Provide the [x, y] coordinate of the cell's center where the given text is located.  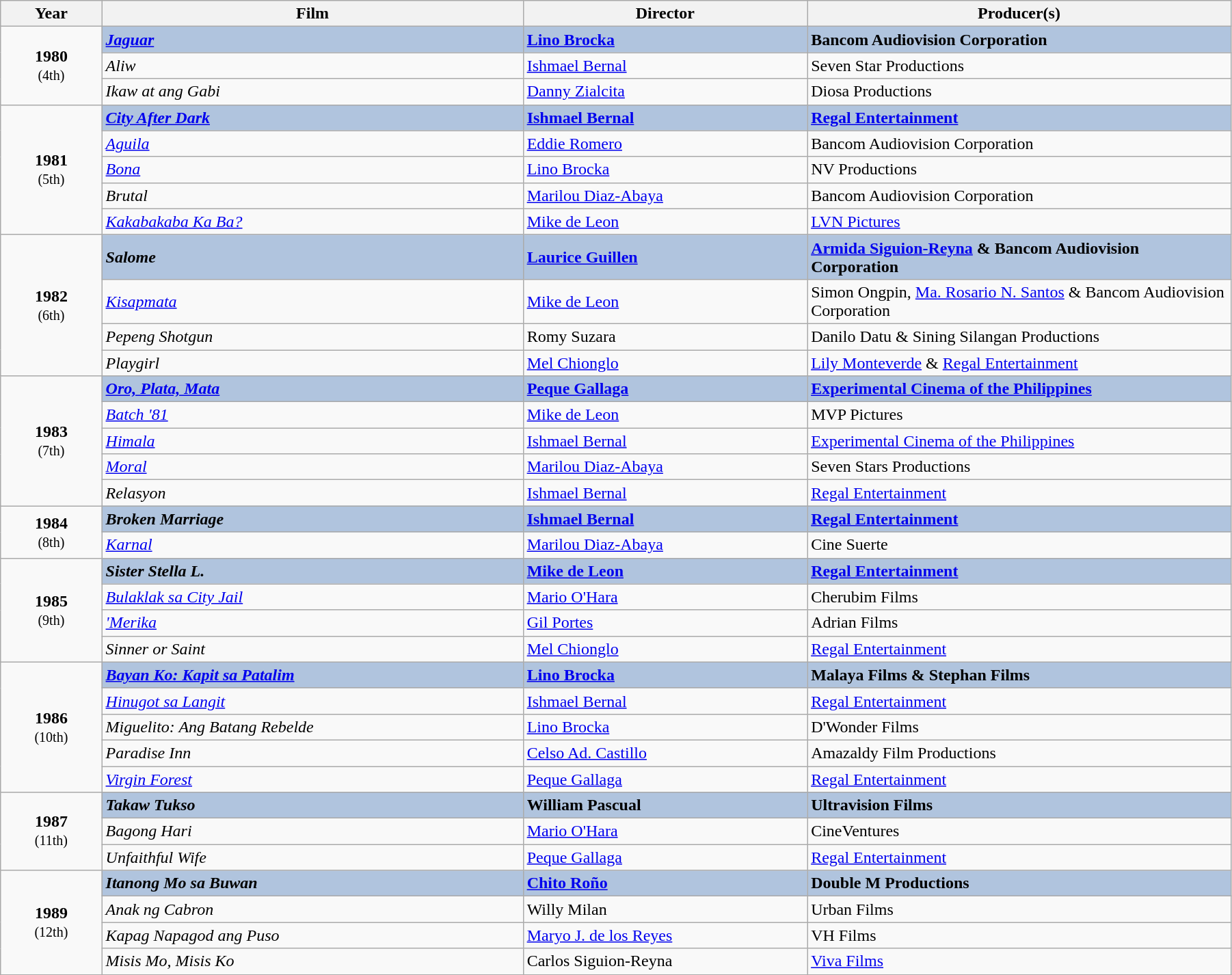
Miguelito: Ang Batang Rebelde [312, 727]
Urban Films [1019, 909]
Seven Stars Productions [1019, 467]
Unfaithful Wife [312, 857]
Jaguar [312, 40]
Adrian Films [1019, 623]
Armida Siguion-Reyna & Bancom Audiovision Corporation [1019, 257]
Aguila [312, 144]
Takaw Tukso [312, 805]
Celso Ad. Castillo [665, 753]
Ultravision Films [1019, 805]
Misis Mo, Misis Ko [312, 961]
City After Dark [312, 118]
Bulaklak sa City Jail [312, 597]
Bayan Ko: Kapit sa Patalim [312, 675]
1984(8th) [51, 532]
Gil Portes [665, 623]
Brutal [312, 196]
William Pascual [665, 805]
Pepeng Shotgun [312, 336]
Cine Suerte [1019, 545]
Paradise Inn [312, 753]
'Merika [312, 623]
Oro, Plata, Mata [312, 389]
Bagong Hari [312, 831]
Eddie Romero [665, 144]
Lily Monteverde & Regal Entertainment [1019, 363]
Aliw [312, 66]
Hinugot sa Langit [312, 701]
LVN Pictures [1019, 222]
1982(6th) [51, 305]
Bona [312, 170]
Maryo J. de los Reyes [665, 935]
Kapag Napagod ang Puso [312, 935]
NV Productions [1019, 170]
Danny Zialcita [665, 92]
Salome [312, 257]
1981(5th) [51, 170]
D'Wonder Films [1019, 727]
Relasyon [312, 493]
Danilo Datu & Sining Silangan Productions [1019, 336]
CineVentures [1019, 831]
Playgirl [312, 363]
Malaya Films & Stephan Films [1019, 675]
Diosa Productions [1019, 92]
Ikaw at ang Gabi [312, 92]
Willy Milan [665, 909]
1986(10th) [51, 727]
Himala [312, 441]
Carlos Siguion-Reyna [665, 961]
Film [312, 14]
1989(12th) [51, 922]
Kakabakaba Ka Ba? [312, 222]
Moral [312, 467]
1980(4th) [51, 66]
1987(11th) [51, 831]
1983(7th) [51, 441]
Double M Productions [1019, 883]
Amazaldy Film Productions [1019, 753]
VH Films [1019, 935]
Director [665, 14]
Broken Marriage [312, 519]
1985(9th) [51, 610]
Sinner or Saint [312, 649]
Kisapmata [312, 301]
Virgin Forest [312, 779]
MVP Pictures [1019, 415]
Cherubim Films [1019, 597]
Laurice Guillen [665, 257]
Itanong Mo sa Buwan [312, 883]
Viva Films [1019, 961]
Year [51, 14]
Anak ng Cabron [312, 909]
Batch '81 [312, 415]
Romy Suzara [665, 336]
Producer(s) [1019, 14]
Seven Star Productions [1019, 66]
Chito Roño [665, 883]
Sister Stella L. [312, 571]
Simon Ongpin, Ma. Rosario N. Santos & Bancom Audiovision Corporation [1019, 301]
Karnal [312, 545]
